Search for the cell housing the specified text and yield its (X, Y) center coordinate. 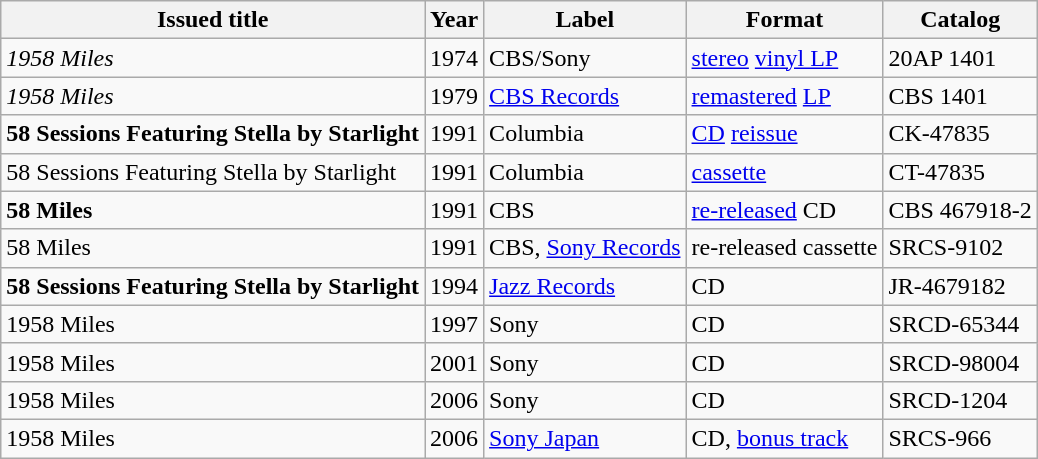
1974 (454, 58)
Sony Japan (585, 438)
1994 (454, 286)
SRCD-65344 (960, 324)
SRCS-966 (960, 438)
CD reissue (784, 134)
cassette (784, 172)
1979 (454, 96)
stereo vinyl LP (784, 58)
20AP 1401 (960, 58)
Label (585, 20)
CBS 1401 (960, 96)
re-released cassette (784, 248)
CD, bonus track (784, 438)
CK-47835 (960, 134)
2001 (454, 362)
CBS/Sony (585, 58)
Format (784, 20)
CBS Records (585, 96)
SRCD-1204 (960, 400)
JR-4679182 (960, 286)
Issued title (213, 20)
CBS (585, 210)
Year (454, 20)
SRCD-98004 (960, 362)
CBS, Sony Records (585, 248)
CT-47835 (960, 172)
remastered LP (784, 96)
Jazz Records (585, 286)
re-released CD (784, 210)
Catalog (960, 20)
SRCS-9102 (960, 248)
CBS 467918-2 (960, 210)
1997 (454, 324)
